Determine the [X, Y] coordinate at the center of the cell enclosing the given text.  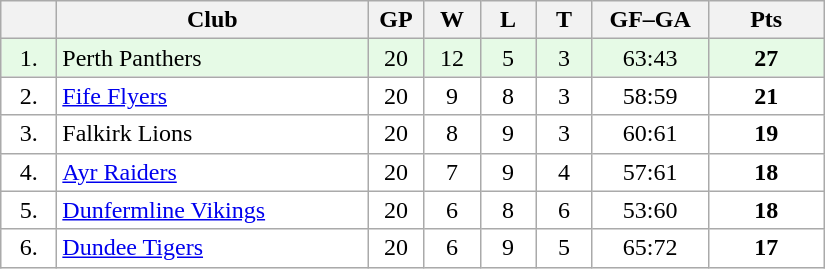
Ayr Raiders [212, 172]
Falkirk Lions [212, 134]
L [508, 20]
63:43 [650, 58]
4 [564, 172]
60:61 [650, 134]
Dunfermline Vikings [212, 210]
Dundee Tigers [212, 248]
W [452, 20]
3. [29, 134]
1. [29, 58]
5. [29, 210]
27 [766, 58]
6. [29, 248]
4. [29, 172]
65:72 [650, 248]
Fife Flyers [212, 96]
GP [396, 20]
57:61 [650, 172]
Club [212, 20]
GF–GA [650, 20]
7 [452, 172]
Pts [766, 20]
Perth Panthers [212, 58]
21 [766, 96]
19 [766, 134]
2. [29, 96]
12 [452, 58]
53:60 [650, 210]
58:59 [650, 96]
17 [766, 248]
T [564, 20]
